From the cell containing the given text, extract its center point as [X, Y] coordinate. 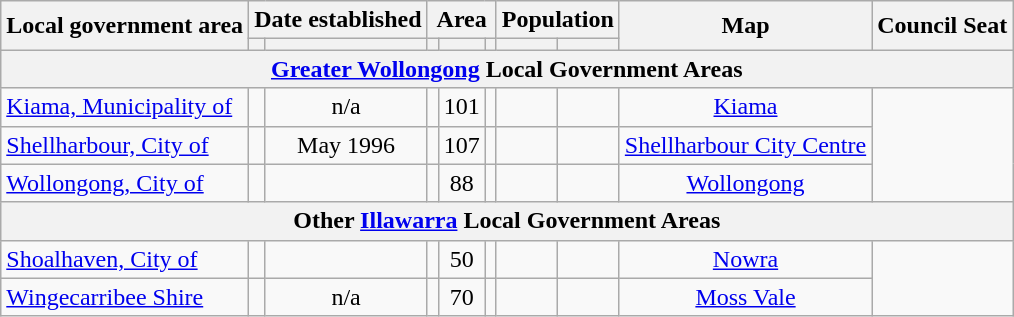
Local government area [125, 26]
Wingecarribee Shire [125, 297]
Greater Wollongong Local Government Areas [507, 69]
Date established [338, 20]
Wollongong [745, 183]
May 1996 [346, 145]
Shellharbour, City of [125, 145]
101 [462, 107]
50 [462, 259]
Shoalhaven, City of [125, 259]
107 [462, 145]
Other Illawarra Local Government Areas [507, 221]
Shellharbour City Centre [745, 145]
Kiama, Municipality of [125, 107]
Moss Vale [745, 297]
Population [558, 20]
Wollongong, City of [125, 183]
Kiama [745, 107]
Map [745, 26]
70 [462, 297]
Nowra [745, 259]
Area [462, 20]
Council Seat [942, 26]
88 [462, 183]
